Pinpoint the cell where the given text exists, returning its (x, y) midpoint coordinate. 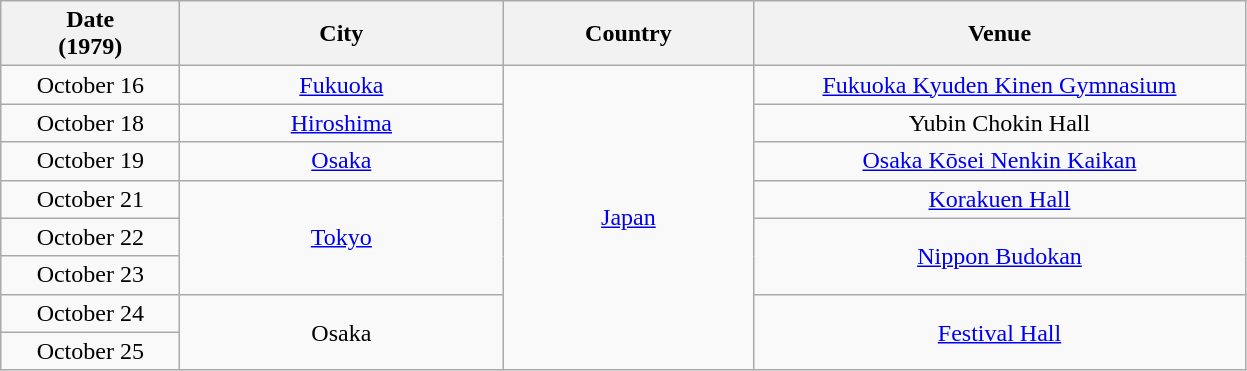
Venue (1000, 34)
Tokyo (342, 237)
October 22 (90, 237)
Yubin Chokin Hall (1000, 123)
Date(1979) (90, 34)
City (342, 34)
Nippon Budokan (1000, 256)
October 23 (90, 275)
Fukuoka Kyuden Kinen Gymnasium (1000, 85)
Osaka Kōsei Nenkin Kaikan (1000, 161)
October 16 (90, 85)
October 19 (90, 161)
Hiroshima (342, 123)
October 21 (90, 199)
October 24 (90, 313)
Korakuen Hall (1000, 199)
Fukuoka (342, 85)
October 18 (90, 123)
Japan (628, 218)
Festival Hall (1000, 332)
Country (628, 34)
October 25 (90, 351)
